From the cell containing the given text, extract its center point as (x, y) coordinate. 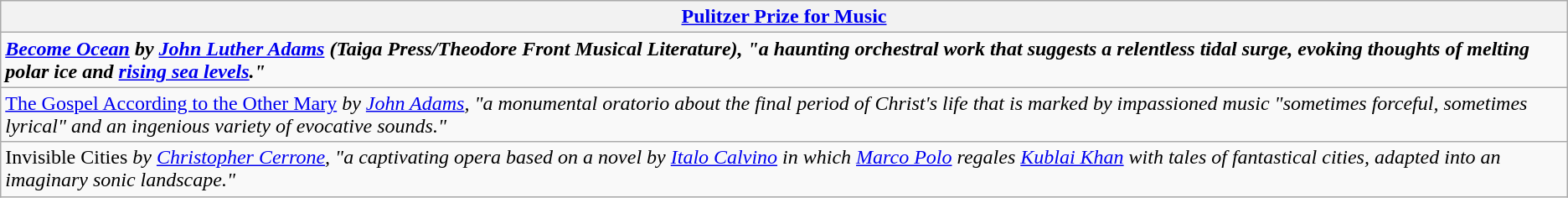
Pulitzer Prize for Music (784, 17)
